Output the (x, y) coordinate of the center of the cell containing the given text.  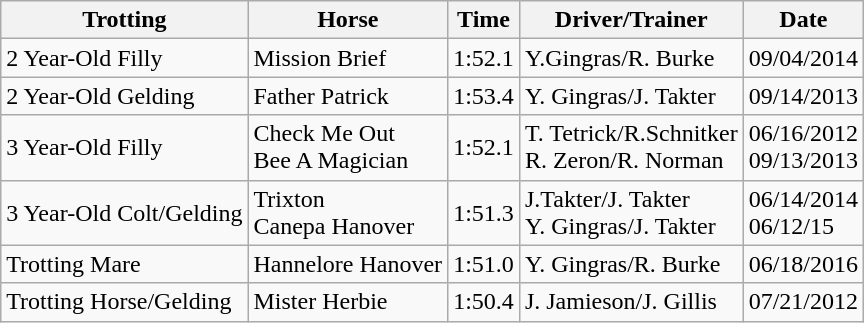
Trotting Mare (124, 264)
3 Year-Old Colt/Gelding (124, 212)
07/21/2012 (803, 302)
Y.Gingras/R. Burke (631, 58)
T. Tetrick/R.SchnitkerR. Zeron/R. Norman (631, 148)
Trotting Horse/Gelding (124, 302)
TrixtonCanepa Hanover (348, 212)
Driver/Trainer (631, 20)
Y. Gingras/J. Takter (631, 96)
1:51.3 (484, 212)
06/14/201406/12/15 (803, 212)
2 Year-Old Gelding (124, 96)
3 Year-Old Filly (124, 148)
06/18/2016 (803, 264)
Father Patrick (348, 96)
09/14/2013 (803, 96)
J. Jamieson/J. Gillis (631, 302)
Mission Brief (348, 58)
Trotting (124, 20)
Horse (348, 20)
Mister Herbie (348, 302)
Date (803, 20)
Time (484, 20)
1:51.0 (484, 264)
09/04/2014 (803, 58)
1:50.4 (484, 302)
Y. Gingras/R. Burke (631, 264)
1:53.4 (484, 96)
06/16/201209/13/2013 (803, 148)
Hannelore Hanover (348, 264)
Check Me OutBee A Magician (348, 148)
J.Takter/J. TakterY. Gingras/J. Takter (631, 212)
2 Year-Old Filly (124, 58)
